From the cell containing the given text, extract its center point as (x, y) coordinate. 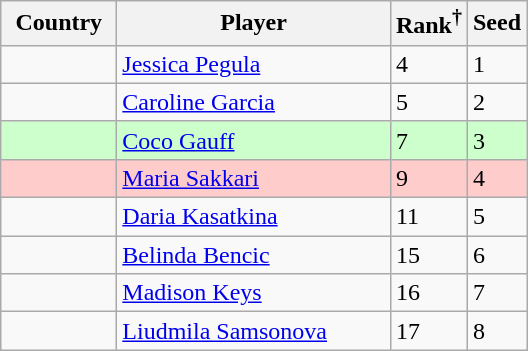
15 (428, 255)
1 (496, 64)
Daria Kasatkina (254, 217)
Belinda Bencic (254, 255)
6 (496, 255)
17 (428, 331)
Madison Keys (254, 293)
Coco Gauff (254, 140)
3 (496, 140)
8 (496, 331)
Maria Sakkari (254, 178)
Seed (496, 24)
11 (428, 217)
16 (428, 293)
9 (428, 178)
Country (59, 24)
Caroline Garcia (254, 102)
Liudmila Samsonova (254, 331)
2 (496, 102)
Jessica Pegula (254, 64)
Rank† (428, 24)
Player (254, 24)
